Capture the cell that displays the provided text and extract its (X, Y) central coordinate. 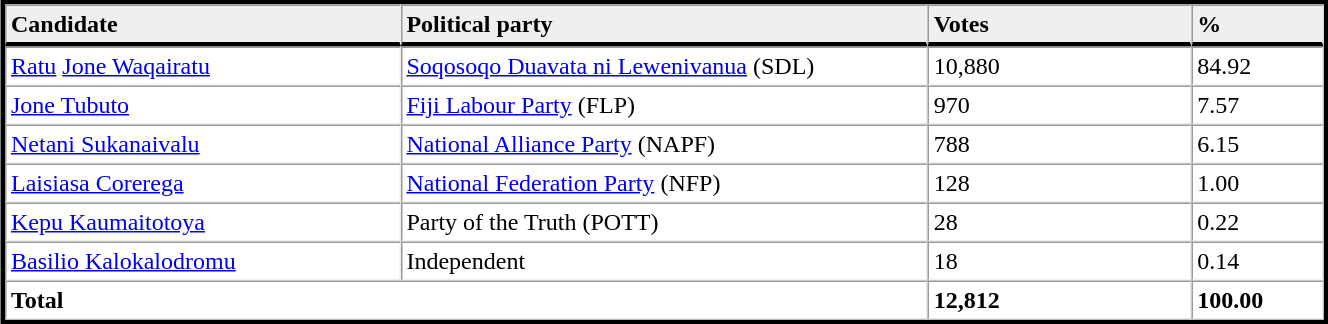
Total (466, 300)
0.14 (1257, 262)
Ratu Jone Waqairatu (202, 66)
Political party (664, 25)
Kepu Kaumaitotoya (202, 222)
10,880 (1060, 66)
100.00 (1257, 300)
Independent (664, 262)
Candidate (202, 25)
12,812 (1060, 300)
Netani Sukanaivalu (202, 144)
0.22 (1257, 222)
6.15 (1257, 144)
Votes (1060, 25)
National Federation Party (NFP) (664, 184)
788 (1060, 144)
National Alliance Party (NAPF) (664, 144)
Soqosoqo Duavata ni Lewenivanua (SDL) (664, 66)
Party of the Truth (POTT) (664, 222)
Jone Tubuto (202, 106)
Basilio Kalokalodromu (202, 262)
1.00 (1257, 184)
Fiji Labour Party (FLP) (664, 106)
970 (1060, 106)
128 (1060, 184)
% (1257, 25)
Laisiasa Corerega (202, 184)
28 (1060, 222)
7.57 (1257, 106)
18 (1060, 262)
84.92 (1257, 66)
